Determine the [x, y] coordinate at the center of the cell enclosing the given text.  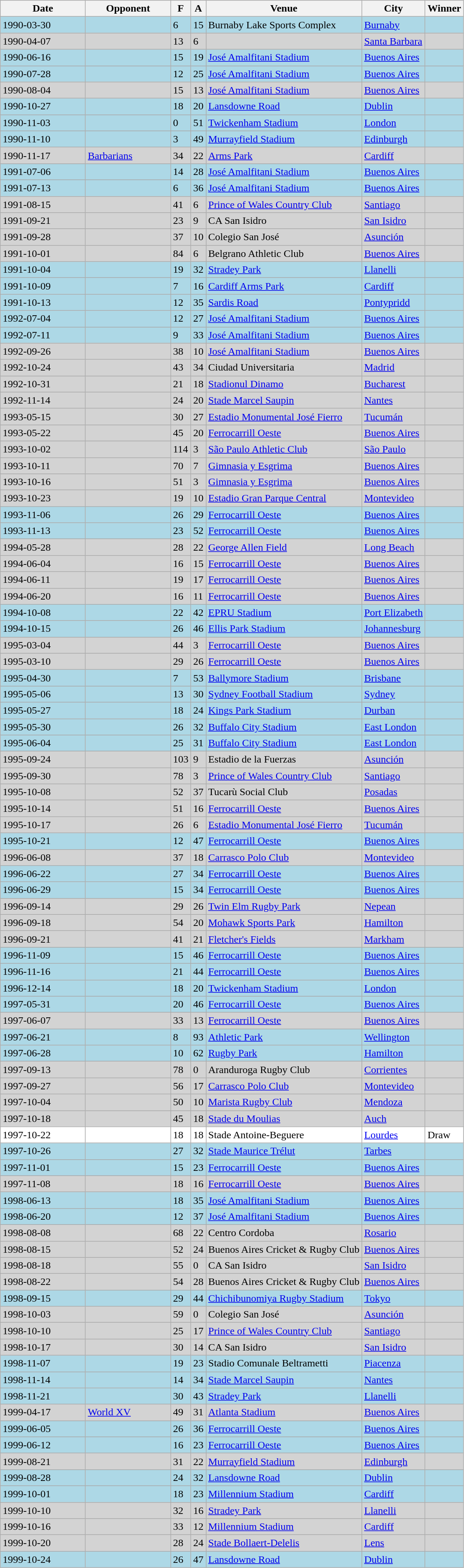
Corrientes [394, 1070]
Rugby Park [284, 1053]
1990-06-16 [43, 57]
1993-05-15 [43, 416]
1992-07-04 [43, 319]
Athletic Park [284, 1037]
Date [43, 9]
1995-05-30 [43, 727]
EPRU Stadium [284, 612]
1996-12-14 [43, 988]
1998-10-17 [43, 1347]
1999-04-17 [43, 1412]
1993-10-02 [43, 449]
1991-07-06 [43, 172]
1992-07-11 [43, 335]
62 [198, 1053]
Estadio Gran Parque Central [284, 498]
114 [181, 449]
1992-10-24 [43, 368]
1994-10-08 [43, 612]
Aranduroga Rugby Club [284, 1070]
Cardiff Arms Park [284, 286]
1997-10-26 [43, 1151]
A [198, 9]
1994-06-11 [43, 580]
Ellis Park Stadium [284, 629]
1990-11-10 [43, 139]
Mohawk Sports Park [284, 923]
1999-10-16 [43, 1527]
1990-04-07 [43, 41]
1995-03-04 [43, 645]
42 [198, 612]
Chichibunomiya Rugby Stadium [284, 1298]
1995-10-21 [43, 841]
1996-11-09 [43, 955]
59 [181, 1315]
Kings Park Stadium [284, 710]
1998-08-22 [43, 1282]
1993-10-11 [43, 465]
1990-11-17 [43, 155]
F [181, 9]
Brisbane [394, 678]
68 [181, 1233]
Lourdes [394, 1135]
Durban [394, 710]
103 [181, 760]
1998-08-08 [43, 1233]
1997-10-22 [43, 1135]
1995-09-30 [43, 776]
Madrid [394, 368]
World XV [128, 1412]
Lens [394, 1543]
1999-10-24 [43, 1559]
1996-09-21 [43, 939]
1998-09-15 [43, 1298]
Twin Elm Rugby Park [284, 906]
1996-06-08 [43, 857]
Stade du Moulias [284, 1119]
93 [198, 1037]
1997-09-13 [43, 1070]
1998-08-18 [43, 1266]
1998-06-20 [43, 1216]
1999-06-05 [43, 1429]
70 [181, 465]
Port Elizabeth [394, 612]
1998-10-03 [43, 1315]
1997-06-21 [43, 1037]
Barbarians [128, 155]
Auch [394, 1119]
1992-10-31 [43, 384]
1995-04-30 [43, 678]
Nepean [394, 906]
1996-06-22 [43, 874]
1999-10-01 [43, 1494]
Pontypridd [394, 302]
Fletcher's Fields [284, 939]
11 [198, 596]
1991-10-13 [43, 302]
1997-11-08 [43, 1184]
1996-06-29 [43, 890]
1995-05-27 [43, 710]
Stade Maurice Trélut [284, 1151]
Centro Cordoba [284, 1233]
Santa Barbara [394, 41]
Ballymore Stadium [284, 678]
1991-09-21 [43, 221]
Johannesburg [394, 629]
Burnaby [394, 25]
Marista Rugby Club [284, 1102]
1999-06-12 [43, 1445]
1990-08-04 [43, 90]
Piacenza [394, 1363]
1993-11-13 [43, 531]
1991-10-01 [43, 253]
1999-08-21 [43, 1461]
São Paulo [394, 449]
1995-06-04 [43, 743]
1998-10-10 [43, 1331]
Wellington [394, 1037]
George Allen Field [284, 547]
Mendoza [394, 1102]
50 [181, 1102]
1991-07-13 [43, 188]
1995-10-08 [43, 792]
1992-09-26 [43, 351]
84 [181, 253]
Posadas [394, 792]
1998-11-21 [43, 1396]
1991-10-09 [43, 286]
1996-11-16 [43, 971]
1995-03-10 [43, 661]
1998-08-15 [43, 1249]
1998-11-14 [43, 1380]
São Paulo Athletic Club [284, 449]
Bucharest [394, 384]
1994-10-15 [43, 629]
1995-10-14 [43, 808]
Long Beach [394, 547]
1993-10-16 [43, 482]
1990-07-28 [43, 74]
Venue [284, 9]
Sydney [394, 694]
1993-10-23 [43, 498]
Tarbes [394, 1151]
1997-05-31 [43, 1004]
Stadionul Dinamo [284, 384]
Arms Park [284, 155]
Ciudad Universitaria [284, 368]
1995-05-06 [43, 694]
1999-08-28 [43, 1478]
1993-05-22 [43, 433]
Draw [444, 1135]
1991-10-04 [43, 270]
1990-10-27 [43, 106]
Markham [394, 939]
1990-03-30 [43, 25]
1997-11-01 [43, 1167]
Winner [444, 9]
Burnaby Lake Sports Complex [284, 25]
1990-11-03 [43, 123]
1996-09-14 [43, 906]
Opponent [128, 9]
53 [198, 678]
1998-11-07 [43, 1363]
Stade Antoine-Beguere [284, 1135]
1999-10-10 [43, 1510]
Stadio Comunale Beltrametti [284, 1363]
1997-06-07 [43, 1021]
1997-09-27 [43, 1086]
1998-06-13 [43, 1200]
1997-06-28 [43, 1053]
Atlanta Stadium [284, 1412]
City [394, 9]
Sydney Football Stadium [284, 694]
Tucarù Social Club [284, 792]
1996-09-18 [43, 923]
1992-11-14 [43, 400]
8 [181, 1037]
Belgrano Athletic Club [284, 253]
1994-05-28 [43, 547]
Estadio de la Fuerzas [284, 760]
Stade Bollaert-Delelis [284, 1543]
Sardis Road [284, 302]
1994-06-04 [43, 564]
1997-10-18 [43, 1119]
56 [181, 1086]
Rosario [394, 1233]
1994-06-20 [43, 596]
55 [181, 1266]
1991-08-15 [43, 205]
1995-10-17 [43, 825]
1995-09-24 [43, 760]
1999-10-20 [43, 1543]
1997-10-04 [43, 1102]
1991-09-28 [43, 237]
Tokyo [394, 1298]
38 [181, 351]
1993-11-06 [43, 515]
